Pinpoint the cell where the given text exists, returning its (x, y) midpoint coordinate. 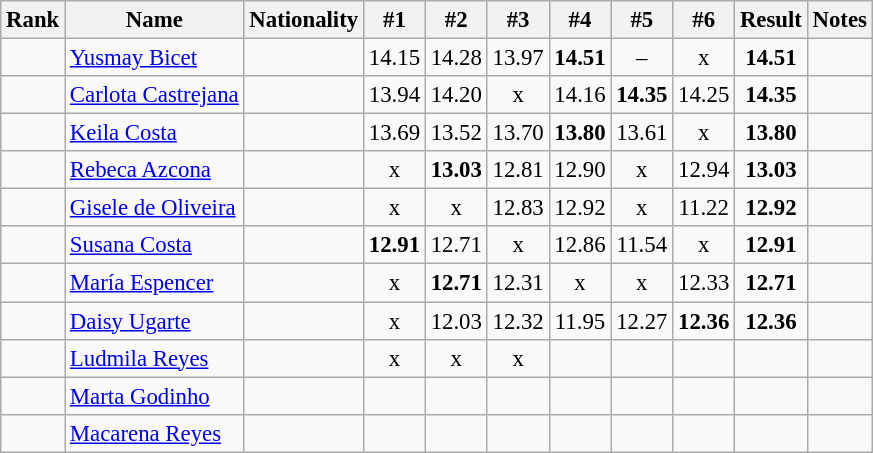
13.94 (394, 95)
#5 (642, 20)
Keila Costa (154, 133)
14.25 (704, 95)
Ludmila Reyes (154, 358)
14.20 (456, 95)
14.15 (394, 58)
13.97 (518, 58)
Gisele de Oliveira (154, 208)
12.90 (580, 170)
Marta Godinho (154, 396)
Result (772, 20)
12.27 (642, 321)
#4 (580, 20)
Yusmay Bicet (154, 58)
12.81 (518, 170)
#2 (456, 20)
13.70 (518, 133)
14.16 (580, 95)
Daisy Ugarte (154, 321)
Rebeca Azcona (154, 170)
#1 (394, 20)
Name (154, 20)
12.03 (456, 321)
11.54 (642, 245)
12.33 (704, 283)
12.94 (704, 170)
Notes (840, 20)
12.31 (518, 283)
12.32 (518, 321)
11.22 (704, 208)
Macarena Reyes (154, 433)
11.95 (580, 321)
#3 (518, 20)
María Espencer (154, 283)
13.69 (394, 133)
Rank (33, 20)
12.86 (580, 245)
– (642, 58)
#6 (704, 20)
13.61 (642, 133)
Susana Costa (154, 245)
Carlota Castrejana (154, 95)
13.52 (456, 133)
14.28 (456, 58)
Nationality (304, 20)
12.83 (518, 208)
